Identify which cell holds the provided text, then report its [x, y] central coordinate. 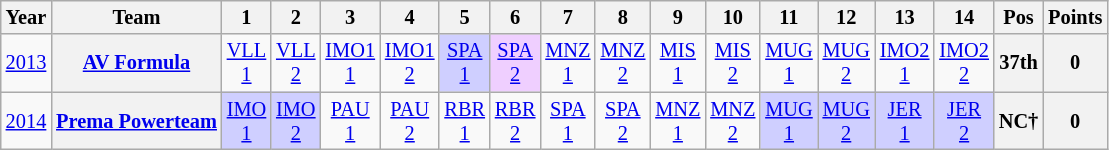
Pos [1018, 17]
IMO11 [350, 63]
IMO12 [410, 63]
2 [296, 17]
1 [246, 17]
7 [568, 17]
IMO21 [905, 63]
MIS1 [678, 63]
PAU2 [410, 121]
8 [622, 17]
6 [515, 17]
IMO22 [964, 63]
9 [678, 17]
4 [410, 17]
2013 [26, 63]
11 [788, 17]
12 [846, 17]
JER1 [905, 121]
5 [464, 17]
RBR2 [515, 121]
13 [905, 17]
Year [26, 17]
IMO2 [296, 121]
PAU1 [350, 121]
IMO1 [246, 121]
3 [350, 17]
Prema Powerteam [136, 121]
JER2 [964, 121]
AV Formula [136, 63]
Team [136, 17]
37th [1018, 63]
NC† [1018, 121]
2014 [26, 121]
RBR1 [464, 121]
10 [732, 17]
14 [964, 17]
MIS2 [732, 63]
VLL2 [296, 63]
VLL1 [246, 63]
Points [1075, 17]
